Find where the given text appears and provide that cell's center as (X, Y) coordinate. 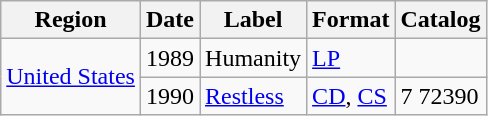
Label (254, 20)
Restless (254, 96)
Catalog (440, 20)
Date (170, 20)
Format (351, 20)
CD, CS (351, 96)
1989 (170, 58)
1990 (170, 96)
LP (351, 58)
7 72390 (440, 96)
United States (71, 77)
Region (71, 20)
Humanity (254, 58)
